Identify which cell holds the provided text, then report its [X, Y] central coordinate. 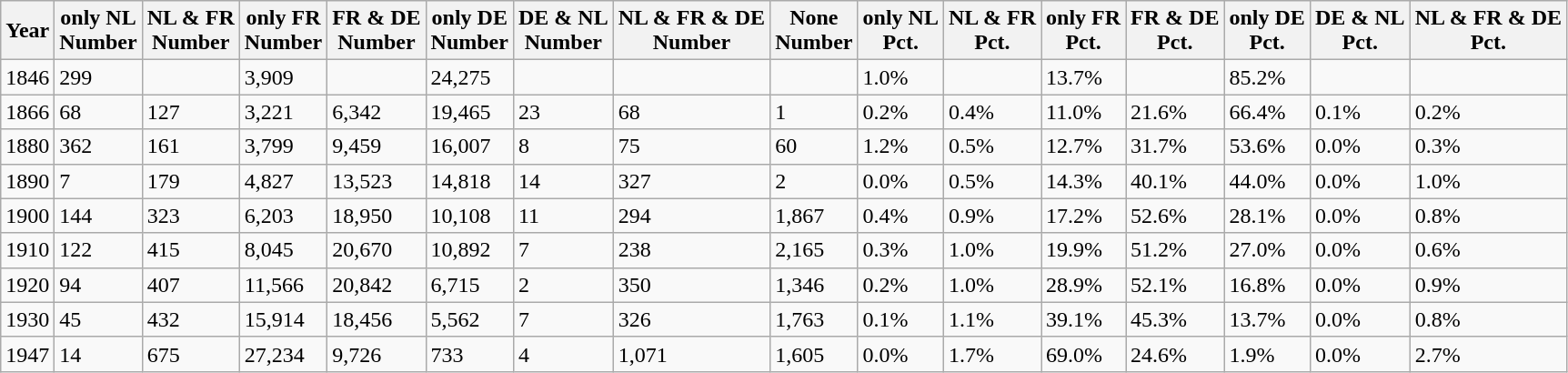
4,827 [283, 181]
1.2% [900, 146]
2,165 [814, 250]
1,071 [691, 354]
20,842 [377, 285]
294 [691, 216]
28.1% [1267, 216]
144 [98, 216]
3,909 [283, 77]
69.0% [1082, 354]
only DEPct. [1267, 31]
24.6% [1175, 354]
40.1% [1175, 181]
16.8% [1267, 285]
45 [98, 319]
13,523 [377, 181]
1866 [27, 112]
18,950 [377, 216]
only DENumber [469, 31]
NL & FR & DENumber [691, 31]
52.6% [1175, 216]
1,867 [814, 216]
432 [191, 319]
8 [563, 146]
NL & FRNumber [191, 31]
8,045 [283, 250]
1910 [27, 250]
51.2% [1175, 250]
1.1% [991, 319]
10,108 [469, 216]
1947 [27, 354]
299 [98, 77]
4 [563, 354]
323 [191, 216]
14,818 [469, 181]
6,715 [469, 285]
NL & FRPct. [991, 31]
1890 [27, 181]
1900 [27, 216]
FR & DENumber [377, 31]
DE & NLNumber [563, 31]
1880 [27, 146]
5,562 [469, 319]
179 [191, 181]
9,459 [377, 146]
28.9% [1082, 285]
27.0% [1267, 250]
11,566 [283, 285]
1,763 [814, 319]
14.3% [1082, 181]
85.2% [1267, 77]
17.2% [1082, 216]
127 [191, 112]
39.1% [1082, 319]
122 [98, 250]
327 [691, 181]
44.0% [1267, 181]
362 [98, 146]
60 [814, 146]
11 [563, 216]
66.4% [1267, 112]
1930 [27, 319]
31.7% [1175, 146]
53.6% [1267, 146]
94 [98, 285]
only NLPct. [900, 31]
52.1% [1175, 285]
18,456 [377, 319]
20,670 [377, 250]
1 [814, 112]
675 [191, 354]
10,892 [469, 250]
only NLNumber [98, 31]
415 [191, 250]
1,346 [814, 285]
27,234 [283, 354]
6,203 [283, 216]
19.9% [1082, 250]
11.0% [1082, 112]
733 [469, 354]
1.7% [991, 354]
12.7% [1082, 146]
326 [691, 319]
161 [191, 146]
only FRNumber [283, 31]
Year [27, 31]
1846 [27, 77]
21.6% [1175, 112]
75 [691, 146]
FR & DEPct. [1175, 31]
19,465 [469, 112]
407 [191, 285]
1920 [27, 285]
9,726 [377, 354]
23 [563, 112]
16,007 [469, 146]
3,221 [283, 112]
2.7% [1488, 354]
238 [691, 250]
15,914 [283, 319]
24,275 [469, 77]
DE & NLPct. [1360, 31]
NoneNumber [814, 31]
0.6% [1488, 250]
45.3% [1175, 319]
1,605 [814, 354]
NL & FR & DEPct. [1488, 31]
6,342 [377, 112]
only FRPct. [1082, 31]
1.9% [1267, 354]
350 [691, 285]
3,799 [283, 146]
